Locate the cell with the specified text and output its [x, y] center coordinate. 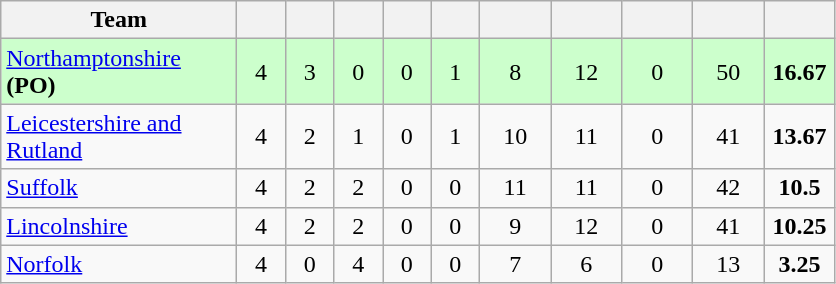
6 [586, 264]
13.67 [800, 136]
7 [516, 264]
Northamptonshire (PO) [119, 72]
50 [728, 72]
Leicestershire and Rutland [119, 136]
3 [310, 72]
9 [516, 226]
3.25 [800, 264]
42 [728, 188]
8 [516, 72]
Suffolk [119, 188]
16.67 [800, 72]
13 [728, 264]
10.5 [800, 188]
Norfolk [119, 264]
10.25 [800, 226]
10 [516, 136]
Team [119, 20]
Lincolnshire [119, 226]
